Pinpoint the cell where the given text exists, returning its (X, Y) midpoint coordinate. 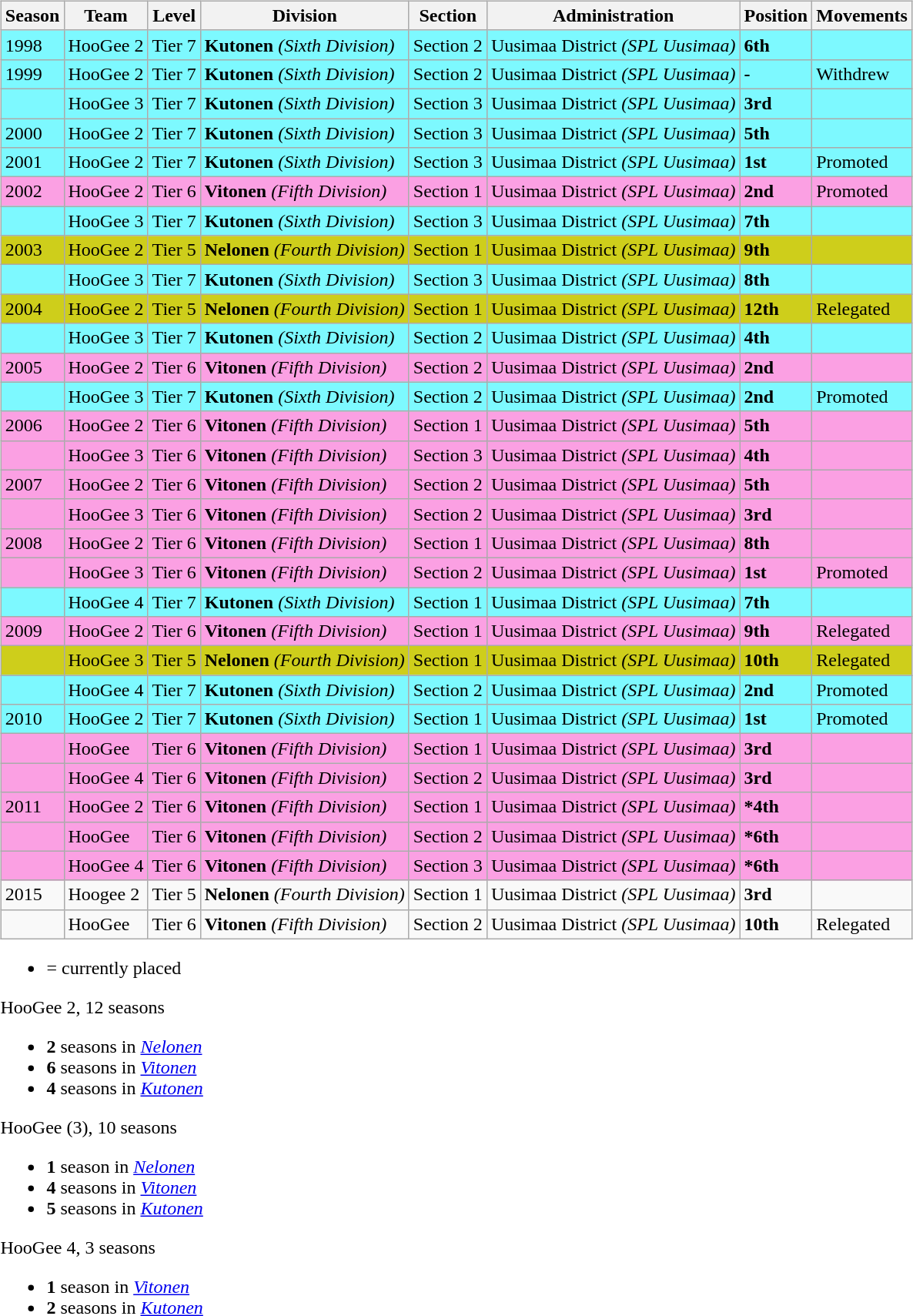
Team (106, 15)
2010 (32, 719)
2001 (32, 162)
- (776, 74)
Season (32, 15)
Level (174, 15)
2015 (32, 895)
6th (776, 45)
Withdrew (862, 74)
Administration (613, 15)
12th (776, 309)
Movements (862, 15)
2011 (32, 807)
2003 (32, 250)
Section (448, 15)
Division (305, 15)
2002 (32, 192)
2004 (32, 309)
2007 (32, 484)
*4th (776, 807)
2009 (32, 631)
2005 (32, 367)
Position (776, 15)
2008 (32, 543)
1998 (32, 45)
2006 (32, 426)
2000 (32, 133)
1999 (32, 74)
Hoogee 2 (106, 895)
